Find where the given text appears and provide that cell's center as (x, y) coordinate. 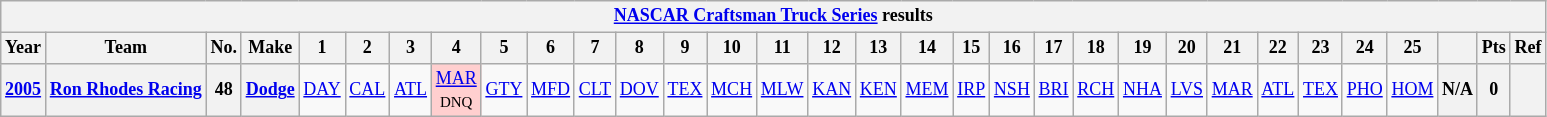
Make (270, 48)
16 (1012, 48)
N/A (1458, 90)
15 (972, 48)
HOM (1412, 90)
48 (224, 90)
13 (878, 48)
MFD (551, 90)
DAY (322, 90)
20 (1186, 48)
25 (1412, 48)
1 (322, 48)
4 (456, 48)
2005 (24, 90)
NHA (1143, 90)
Year (24, 48)
CLT (594, 90)
No. (224, 48)
Ref (1528, 48)
Dodge (270, 90)
18 (1096, 48)
10 (732, 48)
6 (551, 48)
14 (927, 48)
19 (1143, 48)
23 (1321, 48)
Ron Rhodes Racing (126, 90)
0 (1494, 90)
KEN (878, 90)
2 (368, 48)
RCH (1096, 90)
MAR (1232, 90)
MARDNQ (456, 90)
7 (594, 48)
NSH (1012, 90)
22 (1278, 48)
BRI (1054, 90)
12 (832, 48)
DOV (639, 90)
Team (126, 48)
MCH (732, 90)
PHO (1364, 90)
11 (782, 48)
8 (639, 48)
IRP (972, 90)
Pts (1494, 48)
GTY (504, 90)
5 (504, 48)
9 (685, 48)
17 (1054, 48)
24 (1364, 48)
LVS (1186, 90)
CAL (368, 90)
MEM (927, 90)
3 (411, 48)
MLW (782, 90)
NASCAR Craftsman Truck Series results (774, 16)
21 (1232, 48)
KAN (832, 90)
